Search for the cell housing the specified text and yield its (x, y) center coordinate. 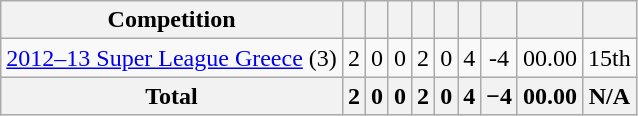
Competition (172, 20)
15th (610, 58)
Total (172, 96)
2012–13 Super League Greece (3) (172, 58)
N/A (610, 96)
-4 (500, 58)
−4 (500, 96)
